Capture the cell that displays the provided text and extract its [X, Y] central coordinate. 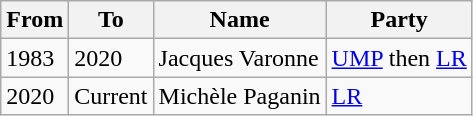
1983 [35, 58]
Party [399, 20]
From [35, 20]
Michèle Paganin [240, 96]
Current [111, 96]
Name [240, 20]
LR [399, 96]
To [111, 20]
UMP then LR [399, 58]
Jacques Varonne [240, 58]
